Scan for the cell matching the given text and deliver its (x, y) coordinate at center. 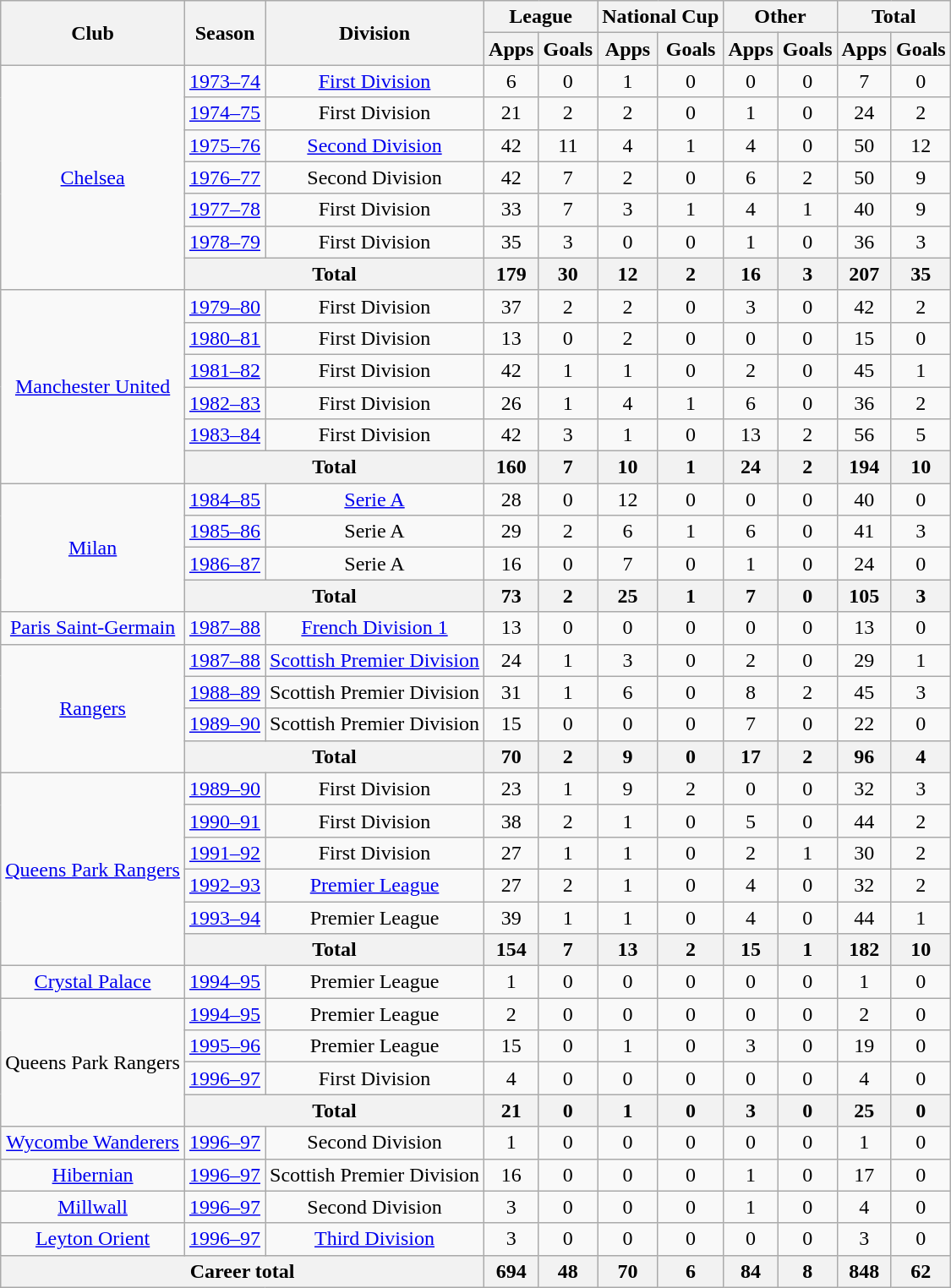
1993–94 (225, 917)
1983–84 (225, 435)
37 (511, 306)
Millwall (93, 1207)
Division (375, 33)
Rangers (93, 708)
41 (864, 532)
1973–74 (225, 81)
Wycombe Wanderers (93, 1143)
Chelsea (93, 177)
1982–83 (225, 403)
1988–89 (225, 692)
1974–75 (225, 113)
Leyton Orient (93, 1239)
1995–96 (225, 1046)
Third Division (375, 1239)
1979–80 (225, 306)
179 (511, 274)
1981–82 (225, 370)
182 (864, 950)
1975–76 (225, 145)
84 (751, 1271)
Other (780, 17)
23 (511, 789)
62 (921, 1271)
105 (864, 596)
39 (511, 917)
31 (511, 692)
28 (511, 499)
1986–87 (225, 564)
848 (864, 1271)
Season (225, 33)
1977–78 (225, 210)
Manchester United (93, 386)
Milan (93, 548)
1978–79 (225, 242)
154 (511, 950)
1990–91 (225, 821)
1991–92 (225, 853)
Hibernian (93, 1175)
694 (511, 1271)
38 (511, 821)
National Cup (661, 17)
French Division 1 (375, 628)
League (541, 17)
1992–93 (225, 885)
160 (511, 467)
1980–81 (225, 338)
48 (568, 1271)
Paris Saint-Germain (93, 628)
1985–86 (225, 532)
56 (864, 435)
Crystal Palace (93, 982)
1976–77 (225, 177)
26 (511, 403)
Club (93, 33)
1984–85 (225, 499)
194 (864, 467)
96 (864, 756)
19 (864, 1046)
33 (511, 210)
11 (568, 145)
22 (864, 724)
Career total (243, 1271)
207 (864, 274)
73 (511, 596)
